Identify which cell holds the provided text, then report its (x, y) central coordinate. 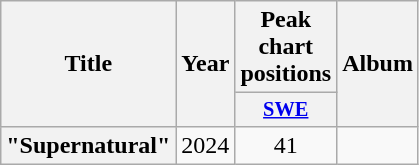
Album (378, 64)
Year (206, 64)
Peak chart positions (286, 47)
"Supernatural" (88, 145)
41 (286, 145)
SWE (286, 110)
2024 (206, 145)
Title (88, 64)
